Detect which cell encompasses the target text, then output its (X, Y) center coordinate. 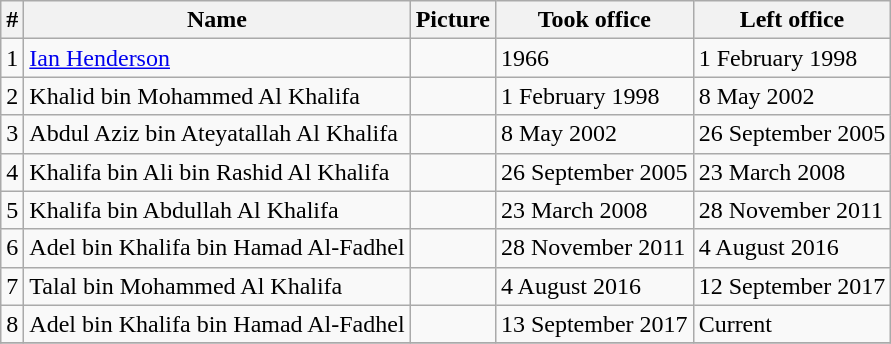
Left office (792, 20)
Took office (594, 20)
4 (12, 172)
12 September 2017 (792, 286)
13 September 2017 (594, 324)
1966 (594, 58)
Current (792, 324)
3 (12, 134)
Khalid bin Mohammed Al Khalifa (217, 96)
7 (12, 286)
8 (12, 324)
Khalifa bin Ali bin Rashid Al Khalifa (217, 172)
6 (12, 248)
Khalifa bin Abdullah Al Khalifa (217, 210)
# (12, 20)
Name (217, 20)
2 (12, 96)
5 (12, 210)
Abdul Aziz bin Ateyatallah Al Khalifa (217, 134)
1 (12, 58)
Ian Henderson (217, 58)
Talal bin Mohammed Al Khalifa (217, 286)
Picture (452, 20)
